Find where the given text appears and provide that cell's center as (X, Y) coordinate. 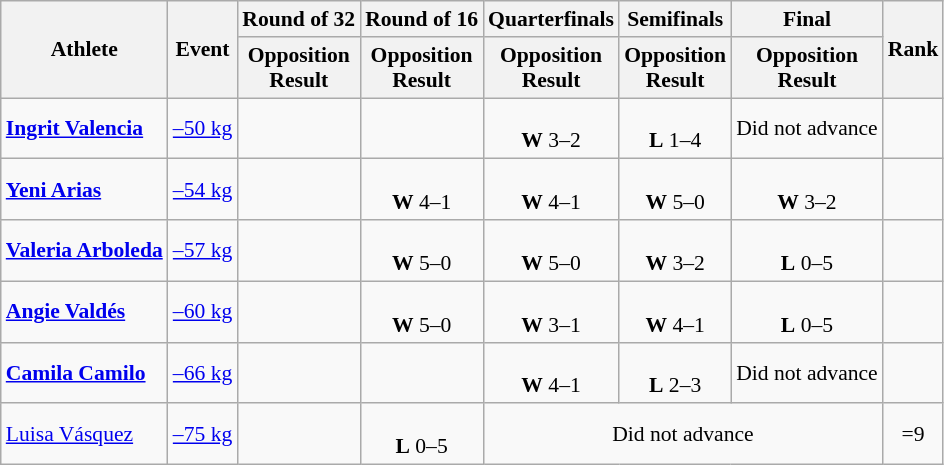
–66 kg (202, 372)
Athlete (84, 50)
L 1–4 (675, 128)
Valeria Arboleda (84, 250)
Camila Camilo (84, 372)
Semifinals (675, 19)
W 3–1 (551, 312)
=9 (914, 434)
Event (202, 50)
–57 kg (202, 250)
Luisa Vásquez (84, 434)
L 2–3 (675, 372)
Quarterfinals (551, 19)
Ingrit Valencia (84, 128)
–54 kg (202, 190)
–50 kg (202, 128)
Round of 16 (422, 19)
–75 kg (202, 434)
–60 kg (202, 312)
Final (807, 19)
Yeni Arias (84, 190)
Round of 32 (298, 19)
Rank (914, 50)
Angie Valdés (84, 312)
